Locate the cell with the specified text and output its (X, Y) center coordinate. 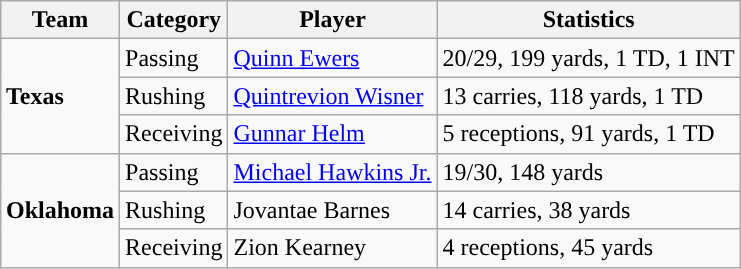
Player (332, 20)
Statistics (588, 20)
14 carries, 38 yards (588, 210)
Jovantae Barnes (332, 210)
5 receptions, 91 yards, 1 TD (588, 134)
Texas (60, 96)
Category (174, 20)
Gunnar Helm (332, 134)
Michael Hawkins Jr. (332, 172)
Oklahoma (60, 210)
Quinn Ewers (332, 58)
Zion Kearney (332, 248)
19/30, 148 yards (588, 172)
4 receptions, 45 yards (588, 248)
Team (60, 20)
Quintrevion Wisner (332, 96)
13 carries, 118 yards, 1 TD (588, 96)
20/29, 199 yards, 1 TD, 1 INT (588, 58)
